Pinpoint the cell where the given text exists, returning its [x, y] midpoint coordinate. 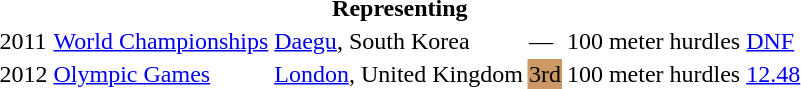
Olympic Games [161, 74]
Daegu, South Korea [399, 41]
London, United Kingdom [399, 74]
3rd [544, 74]
— [544, 41]
World Championships [161, 41]
